Search for the cell housing the specified text and yield its [x, y] center coordinate. 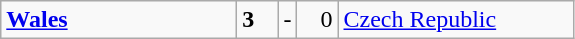
Wales [119, 20]
- [288, 20]
3 [258, 20]
0 [318, 20]
Czech Republic [456, 20]
